Detect which cell encompasses the target text, then output its [X, Y] center coordinate. 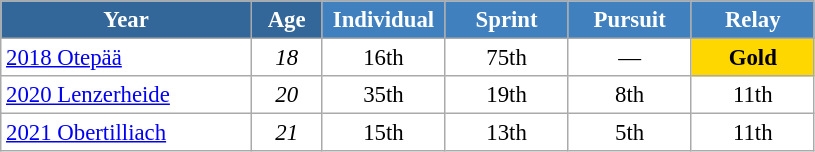
Gold [752, 58]
Pursuit [630, 20]
Year [126, 20]
Relay [752, 20]
19th [506, 95]
13th [506, 133]
Sprint [506, 20]
Age [286, 20]
15th [384, 133]
18 [286, 58]
75th [506, 58]
35th [384, 95]
Individual [384, 20]
2021 Obertilliach [126, 133]
2018 Otepää [126, 58]
— [630, 58]
8th [630, 95]
2020 Lenzerheide [126, 95]
21 [286, 133]
5th [630, 133]
16th [384, 58]
20 [286, 95]
